Provide the (X, Y) coordinate of the cell's center where the given text is located.  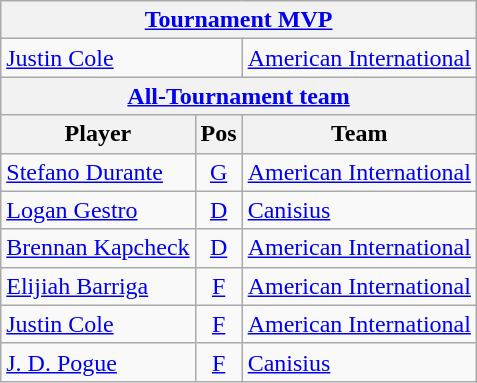
Brennan Kapcheck (98, 248)
Tournament MVP (239, 20)
G (218, 172)
J. D. Pogue (98, 362)
Pos (218, 134)
Elijiah Barriga (98, 286)
Stefano Durante (98, 172)
All-Tournament team (239, 96)
Player (98, 134)
Team (359, 134)
Logan Gestro (98, 210)
